Determine the [X, Y] coordinate at the center of the cell enclosing the given text.  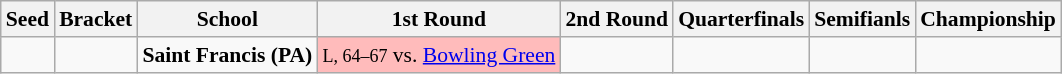
Championship [988, 19]
Quarterfinals [741, 19]
Seed [28, 19]
1st Round [438, 19]
L, 64–67 vs. Bowling Green [438, 55]
Saint Francis (PA) [227, 55]
Semifianls [862, 19]
Bracket [96, 19]
2nd Round [616, 19]
School [227, 19]
